Locate the cell with the specified text and output its [X, Y] center coordinate. 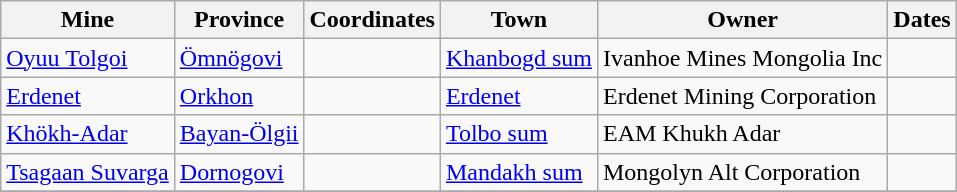
Town [518, 20]
Oyuu Tolgoi [88, 58]
Mongolyn Alt Corporation [742, 172]
Ömnögovi [239, 58]
Ivanhoe Mines Mongolia Inc [742, 58]
Orkhon [239, 96]
Tolbo sum [518, 134]
Mine [88, 20]
Dates [922, 20]
Dornogovi [239, 172]
Mandakh sum [518, 172]
Bayan-Ölgii [239, 134]
EAM Khukh Adar [742, 134]
Tsagaan Suvarga [88, 172]
Owner [742, 20]
Khökh-Adar [88, 134]
Khanbogd sum [518, 58]
Erdenet Mining Corporation [742, 96]
Coordinates [372, 20]
Province [239, 20]
